Return (X, Y) of the center of cell containing provided text 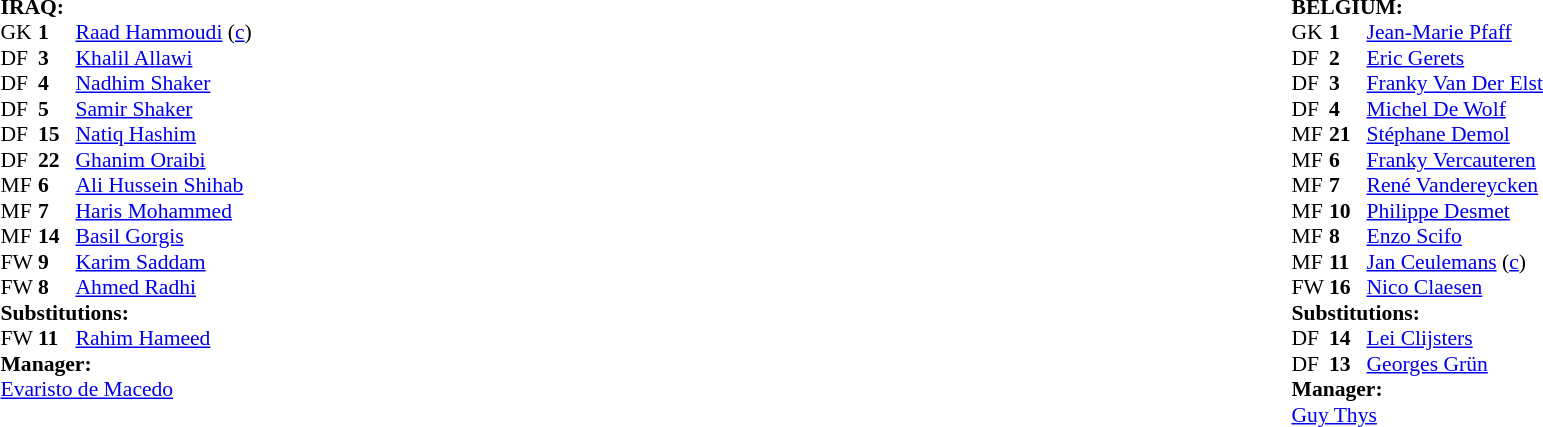
15 (57, 135)
Michel De Wolf (1455, 109)
22 (57, 160)
9 (57, 262)
René Vandereycken (1455, 185)
Ahmed Radhi (164, 287)
10 (1348, 211)
21 (1348, 135)
Nico Claesen (1455, 287)
Jean-Marie Pfaff (1455, 33)
Franky Vercauteren (1455, 160)
Stéphane Demol (1455, 135)
Samir Shaker (164, 109)
Jan Ceulemans (c) (1455, 262)
Rahim Hameed (164, 339)
Franky Van Der Elst (1455, 83)
Basil Gorgis (164, 237)
Evaristo de Macedo (126, 389)
Khalil Allawi (164, 58)
Raad Hammoudi (c) (164, 33)
Enzo Scifo (1455, 237)
Georges Grün (1455, 364)
13 (1348, 364)
Karim Saddam (164, 262)
Natiq Hashim (164, 135)
Philippe Desmet (1455, 211)
Eric Gerets (1455, 58)
5 (57, 109)
Haris Mohammed (164, 211)
2 (1348, 58)
Ghanim Oraibi (164, 160)
Nadhim Shaker (164, 83)
Ali Hussein Shihab (164, 185)
Lei Clijsters (1455, 339)
16 (1348, 287)
